Output the [x, y] coordinate of the center of the cell containing the given text.  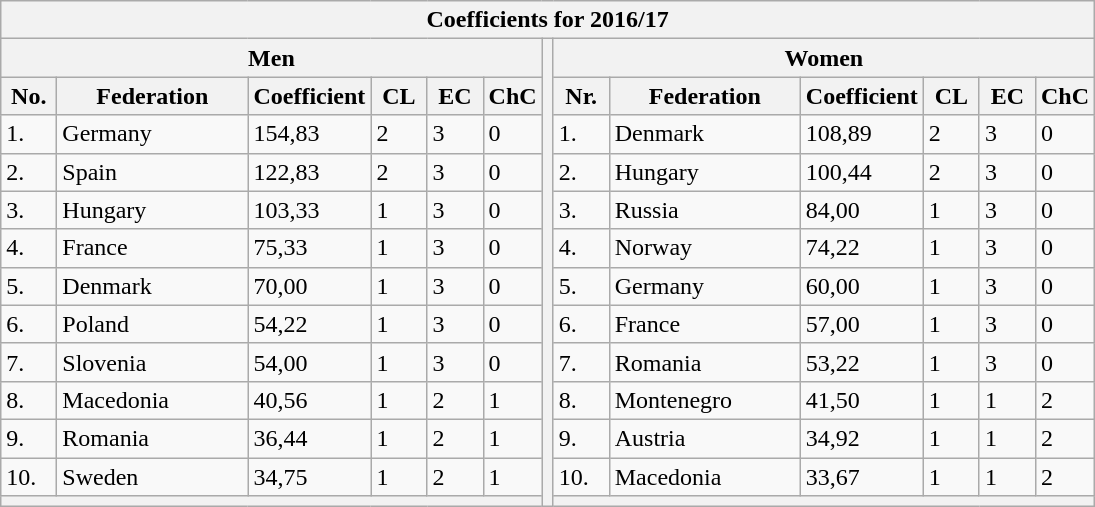
33,67 [862, 477]
154,83 [310, 134]
Poland [152, 324]
84,00 [862, 210]
75,33 [310, 248]
Montenegro [704, 400]
Men [272, 58]
60,00 [862, 286]
103,33 [310, 210]
Russia [704, 210]
53,22 [862, 362]
41,50 [862, 400]
108,89 [862, 134]
34,92 [862, 438]
Austria [704, 438]
70,00 [310, 286]
100,44 [862, 172]
Sweden [152, 477]
34,75 [310, 477]
54,22 [310, 324]
74,22 [862, 248]
54,00 [310, 362]
122,83 [310, 172]
Spain [152, 172]
Women [824, 58]
Norway [704, 248]
Slovenia [152, 362]
Coefficients for 2016/17 [548, 20]
57,00 [862, 324]
Nr. [581, 96]
40,56 [310, 400]
36,44 [310, 438]
No. [29, 96]
